Output the [X, Y] coordinate of the center of the cell containing the given text.  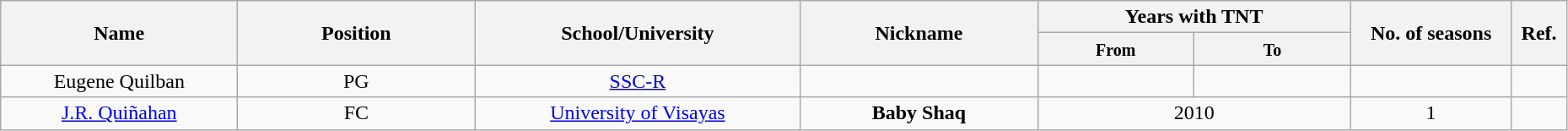
2010 [1194, 113]
School/University [638, 33]
SSC-R [638, 81]
From [1116, 49]
J.R. Quiñahan [120, 113]
University of Visayas [638, 113]
PG [356, 81]
To [1273, 49]
Position [356, 33]
FC [356, 113]
Baby Shaq [919, 113]
No. of seasons [1431, 33]
Name [120, 33]
Ref. [1538, 33]
Eugene Quilban [120, 81]
1 [1431, 113]
Years with TNT [1194, 17]
Nickname [919, 33]
